For the text-containing cell, return its midpoint in [x, y] coordinate format. 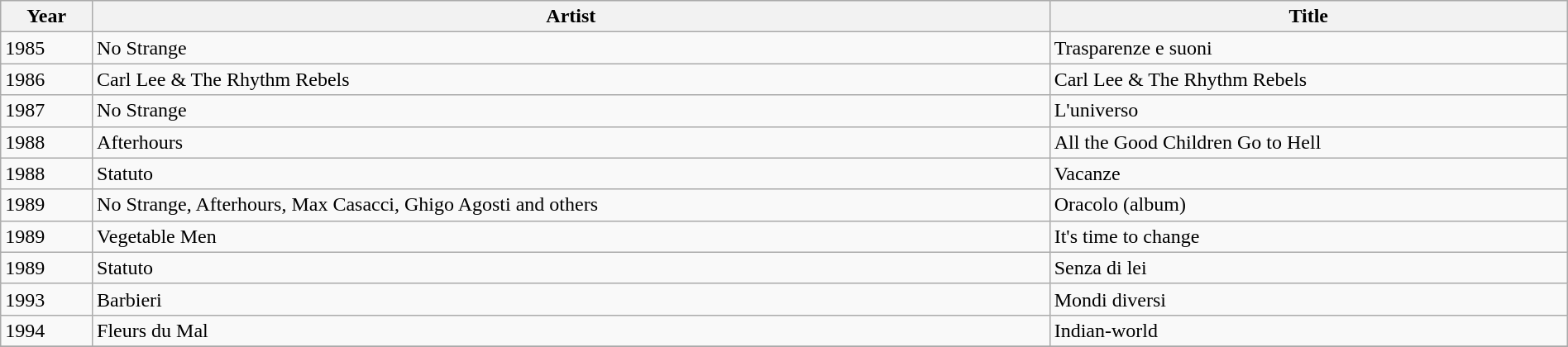
Year [46, 17]
Barbieri [571, 299]
Mondi diversi [1308, 299]
Title [1308, 17]
Trasparenze e suoni [1308, 48]
It's time to change [1308, 236]
1986 [46, 79]
1993 [46, 299]
Vacanze [1308, 173]
1985 [46, 48]
Afterhours [571, 142]
Oracolo (album) [1308, 205]
Artist [571, 17]
1994 [46, 330]
No Strange, Afterhours, Max Casacci, Ghigo Agosti and others [571, 205]
L'universo [1308, 111]
All the Good Children Go to Hell [1308, 142]
1987 [46, 111]
Indian-world [1308, 330]
Fleurs du Mal [571, 330]
Senza di lei [1308, 268]
Vegetable Men [571, 236]
